Provide the [X, Y] coordinate of the cell's center where the given text is located.  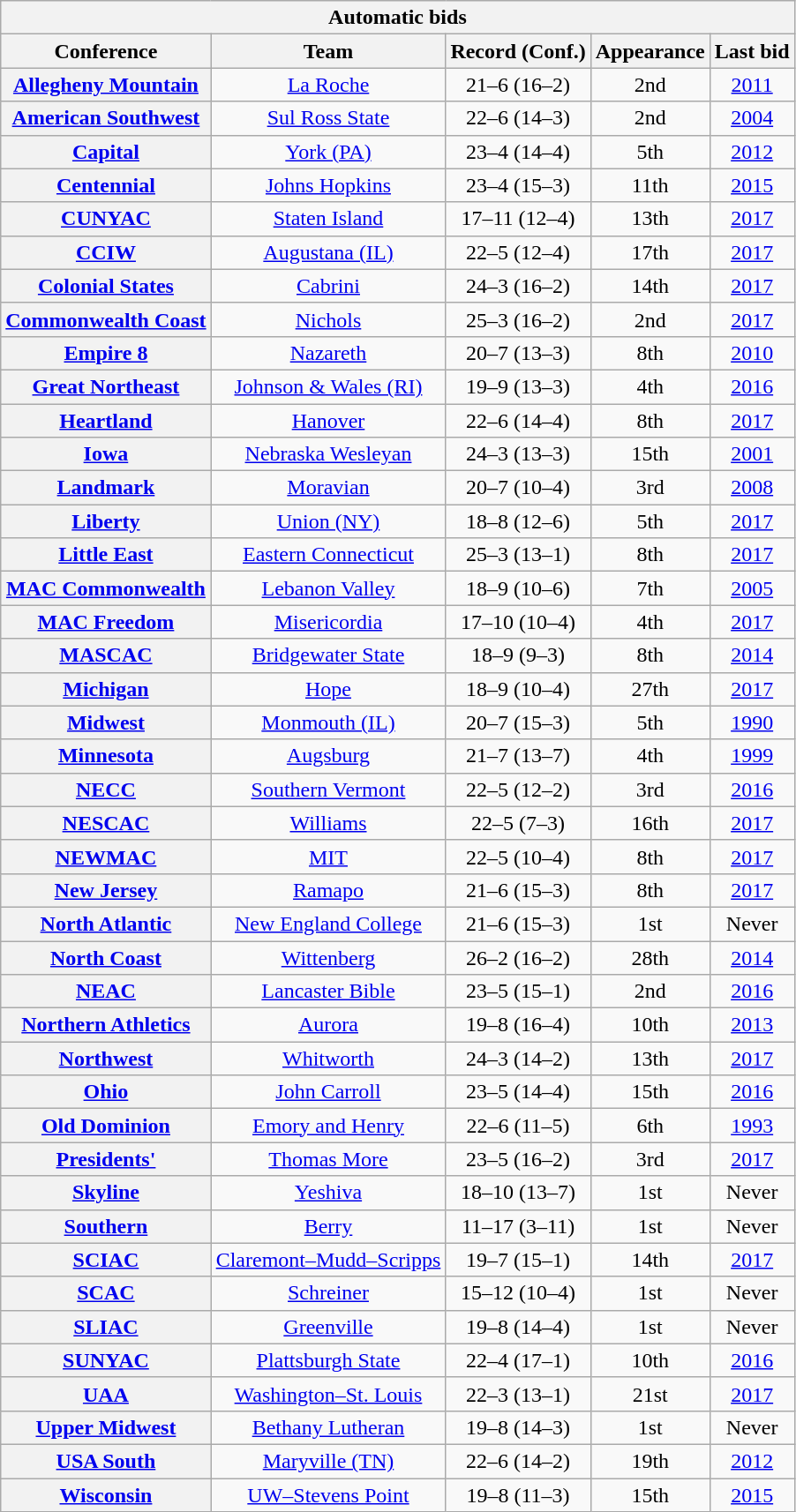
Johnson & Wales (RI) [328, 386]
19–8 (11–3) [518, 1495]
21st [650, 1394]
Hope [328, 689]
North Atlantic [106, 924]
23–4 (14–4) [518, 152]
Ramapo [328, 890]
Team [328, 51]
UAA [106, 1394]
19–8 (16–4) [518, 1025]
22–6 (11–5) [518, 1126]
Capital [106, 152]
Old Dominion [106, 1126]
2011 [752, 85]
19–9 (13–3) [518, 386]
CUNYAC [106, 219]
22–6 (14–3) [518, 118]
18–9 (10–4) [518, 689]
Nebraska Wesleyan [328, 454]
York (PA) [328, 152]
USA South [106, 1461]
22–5 (10–4) [518, 857]
2004 [752, 118]
Ohio [106, 1092]
24–3 (16–2) [518, 286]
24–3 (14–2) [518, 1059]
Presidents' [106, 1159]
22–3 (13–1) [518, 1394]
MIT [328, 857]
23–5 (14–4) [518, 1092]
SCAC [106, 1293]
Washington–St. Louis [328, 1394]
MAC Commonwealth [106, 588]
11th [650, 185]
22–5 (7–3) [518, 823]
22–5 (12–4) [518, 252]
26–2 (16–2) [518, 957]
CCIW [106, 252]
Liberty [106, 521]
23–5 (16–2) [518, 1159]
19–8 (14–3) [518, 1427]
Heartland [106, 421]
25–3 (13–1) [518, 555]
2008 [752, 488]
SUNYAC [106, 1360]
23–4 (15–3) [518, 185]
NEWMAC [106, 857]
La Roche [328, 85]
Greenville [328, 1327]
2010 [752, 353]
Upper Midwest [106, 1427]
17–11 (12–4) [518, 219]
6th [650, 1126]
24–3 (13–3) [518, 454]
Monmouth (IL) [328, 722]
Landmark [106, 488]
NECC [106, 790]
Schreiner [328, 1293]
Automatic bids [397, 18]
Centennial [106, 185]
22–4 (17–1) [518, 1360]
John Carroll [328, 1092]
Minnesota [106, 756]
Misericordia [328, 622]
Eastern Connecticut [328, 555]
23–5 (15–1) [518, 992]
20–7 (13–3) [518, 353]
18–9 (9–3) [518, 655]
Record (Conf.) [518, 51]
Wittenberg [328, 957]
MAC Freedom [106, 622]
19–8 (14–4) [518, 1327]
Commonwealth Coast [106, 319]
18–9 (10–6) [518, 588]
17–10 (10–4) [518, 622]
Claremont–Mudd–Scripps [328, 1260]
Southern [106, 1226]
SLIAC [106, 1327]
Great Northeast [106, 386]
Nichols [328, 319]
1990 [752, 722]
Nazareth [328, 353]
Empire 8 [106, 353]
Johns Hopkins [328, 185]
NESCAC [106, 823]
MASCAC [106, 655]
Northwest [106, 1059]
22–5 (12–2) [518, 790]
Michigan [106, 689]
Augustana (IL) [328, 252]
North Coast [106, 957]
20–7 (15–3) [518, 722]
Midwest [106, 722]
Aurora [328, 1025]
21–6 (16–2) [518, 85]
2013 [752, 1025]
Maryville (TN) [328, 1461]
28th [650, 957]
Union (NY) [328, 521]
2005 [752, 588]
SCIAC [106, 1260]
Plattsburgh State [328, 1360]
Moravian [328, 488]
Whitworth [328, 1059]
Sul Ross State [328, 118]
Hanover [328, 421]
2001 [752, 454]
Emory and Henry [328, 1126]
NEAC [106, 992]
1999 [752, 756]
18–10 (13–7) [518, 1193]
Allegheny Mountain [106, 85]
Yeshiva [328, 1193]
20–7 (10–4) [518, 488]
Little East [106, 555]
American Southwest [106, 118]
Iowa [106, 454]
Thomas More [328, 1159]
Wisconsin [106, 1495]
Lebanon Valley [328, 588]
21–7 (13–7) [518, 756]
Appearance [650, 51]
New England College [328, 924]
Northern Athletics [106, 1025]
7th [650, 588]
Augsburg [328, 756]
UW–Stevens Point [328, 1495]
Williams [328, 823]
Berry [328, 1226]
22–6 (14–4) [518, 421]
17th [650, 252]
Southern Vermont [328, 790]
New Jersey [106, 890]
1993 [752, 1126]
Last bid [752, 51]
19–7 (15–1) [518, 1260]
27th [650, 689]
Colonial States [106, 286]
11–17 (3–11) [518, 1226]
Lancaster Bible [328, 992]
15–12 (10–4) [518, 1293]
19th [650, 1461]
Bridgewater State [328, 655]
Skyline [106, 1193]
16th [650, 823]
22–6 (14–2) [518, 1461]
Staten Island [328, 219]
Bethany Lutheran [328, 1427]
Cabrini [328, 286]
Conference [106, 51]
18–8 (12–6) [518, 521]
25–3 (16–2) [518, 319]
